For the text-containing cell, return its midpoint in [x, y] coordinate format. 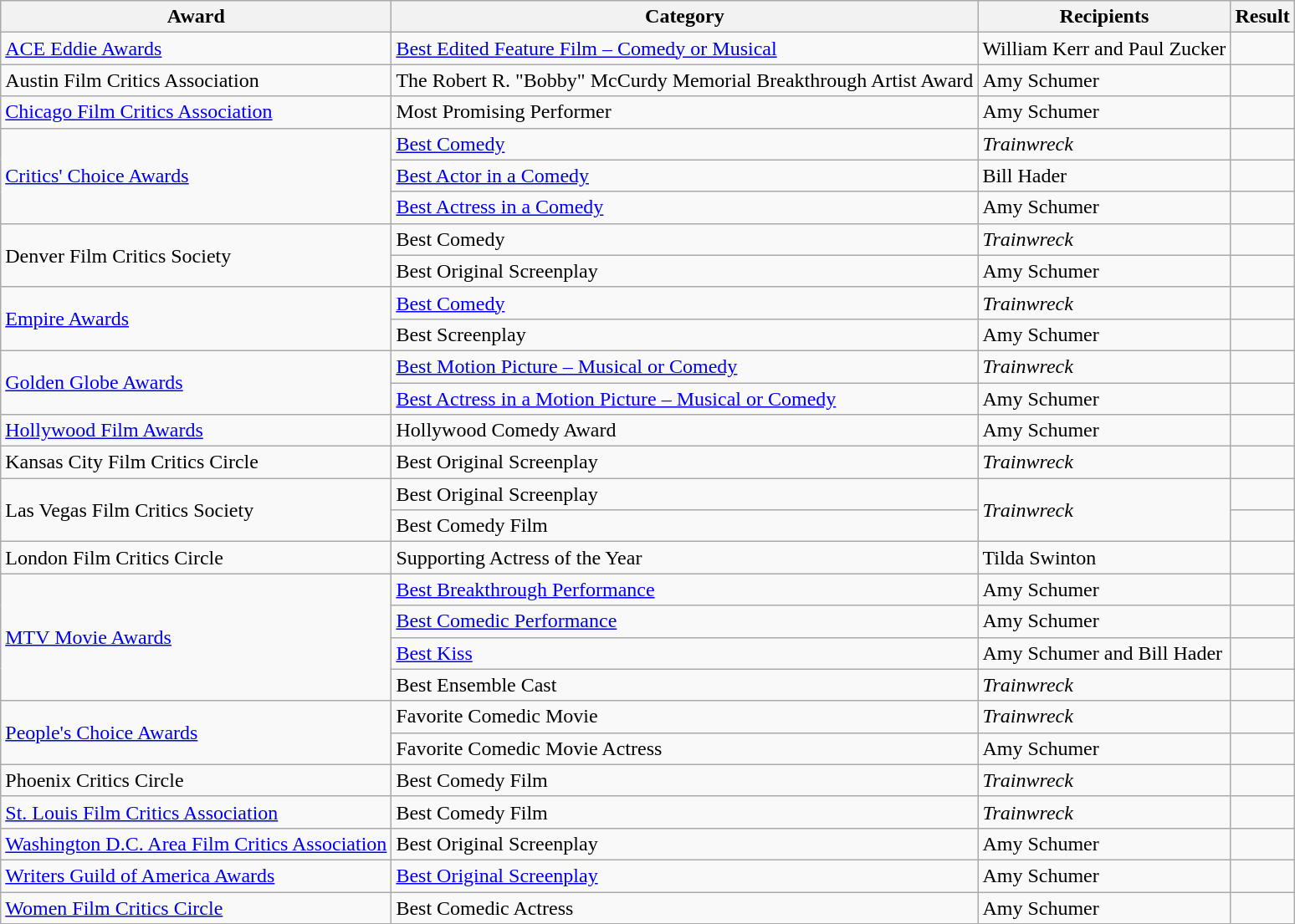
Recipients [1104, 17]
Best Breakthrough Performance [684, 590]
Award [196, 17]
Kansas City Film Critics Circle [196, 462]
Category [684, 17]
Supporting Actress of the Year [684, 558]
Favorite Comedic Movie Actress [684, 748]
Result [1262, 17]
ACE Eddie Awards [196, 48]
Phoenix Critics Circle [196, 780]
Best Ensemble Cast [684, 685]
St. Louis Film Critics Association [196, 812]
Las Vegas Film Critics Society [196, 510]
People's Choice Awards [196, 733]
Best Actress in a Comedy [684, 207]
Best Comedic Actress [684, 907]
Hollywood Comedy Award [684, 431]
MTV Movie Awards [196, 637]
The Robert R. "Bobby" McCurdy Memorial Breakthrough Artist Award [684, 80]
Hollywood Film Awards [196, 431]
Writers Guild of America Awards [196, 876]
Austin Film Critics Association [196, 80]
Washington D.C. Area Film Critics Association [196, 844]
Best Actor in a Comedy [684, 176]
London Film Critics Circle [196, 558]
Golden Globe Awards [196, 382]
Best Comedic Performance [684, 621]
Best Screenplay [684, 334]
Amy Schumer and Bill Hader [1104, 653]
Best Motion Picture – Musical or Comedy [684, 366]
Favorite Comedic Movie [684, 717]
Best Actress in a Motion Picture – Musical or Comedy [684, 399]
Critics' Choice Awards [196, 176]
Tilda Swinton [1104, 558]
William Kerr and Paul Zucker [1104, 48]
Denver Film Critics Society [196, 255]
Empire Awards [196, 319]
Best Edited Feature Film – Comedy or Musical [684, 48]
Women Film Critics Circle [196, 907]
Bill Hader [1104, 176]
Best Kiss [684, 653]
Most Promising Performer [684, 112]
Chicago Film Critics Association [196, 112]
